Output the (X, Y) coordinate of the center of the cell containing the given text.  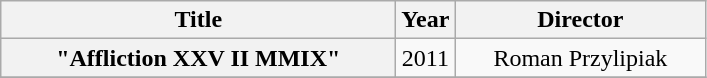
Roman Przylipiak (580, 58)
2011 (426, 58)
Title (198, 20)
Year (426, 20)
"Affliction XXV II MMIX" (198, 58)
Director (580, 20)
